Determine the [x, y] coordinate at the center of the cell enclosing the given text.  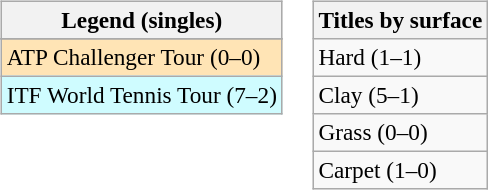
Carpet (1–0) [400, 171]
Legend (singles) [142, 20]
Titles by surface [400, 20]
Clay (5–1) [400, 95]
ATP Challenger Tour (0–0) [142, 57]
Hard (1–1) [400, 57]
Grass (0–0) [400, 133]
ITF World Tennis Tour (7–2) [142, 95]
